Identify which cell holds the provided text, then report its (X, Y) central coordinate. 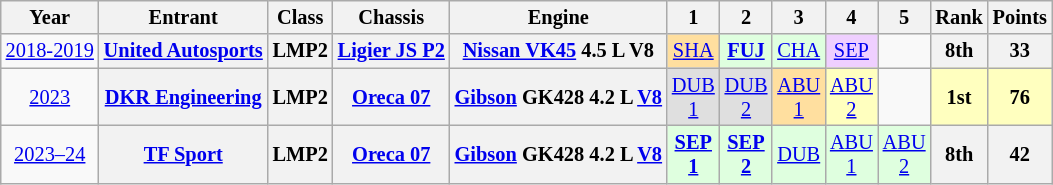
Points (1020, 17)
2 (746, 17)
Nissan VK45 4.5 L V8 (558, 51)
CHA (798, 51)
2018-2019 (50, 51)
1 (694, 17)
5 (904, 17)
SEP1 (694, 154)
SEP2 (746, 154)
Rank (958, 17)
SHA (694, 51)
Entrant (184, 17)
Ligier JS P2 (392, 51)
33 (1020, 51)
DUB1 (694, 97)
Year (50, 17)
DUB2 (746, 97)
SEP (852, 51)
3 (798, 17)
2023 (50, 97)
Class (300, 17)
Chassis (392, 17)
1st (958, 97)
Engine (558, 17)
DUB (798, 154)
TF Sport (184, 154)
FUJ (746, 51)
2023–24 (50, 154)
United Autosports (184, 51)
4 (852, 17)
76 (1020, 97)
DKR Engineering (184, 97)
42 (1020, 154)
